Search for the cell housing the specified text and yield its (x, y) center coordinate. 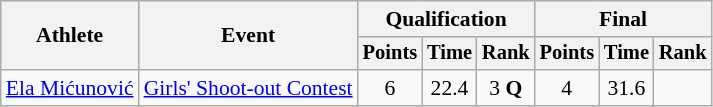
Girls' Shoot-out Contest (248, 88)
Ela Mićunović (70, 88)
6 (390, 88)
Athlete (70, 36)
4 (567, 88)
22.4 (450, 88)
Event (248, 36)
31.6 (626, 88)
Qualification (446, 19)
Final (624, 19)
3 Q (506, 88)
